Scan for the cell matching the given text and deliver its [X, Y] coordinate at center. 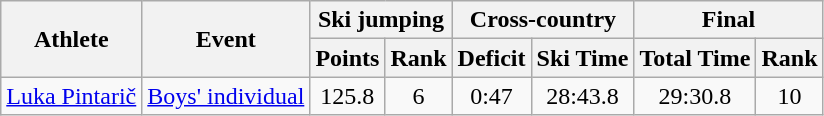
Luka Pintarič [72, 96]
Total Time [695, 58]
Ski Time [582, 58]
Cross-country [543, 20]
Ski jumping [381, 20]
Deficit [492, 58]
10 [790, 96]
29:30.8 [695, 96]
Boys' individual [226, 96]
Final [728, 20]
0:47 [492, 96]
6 [418, 96]
Event [226, 39]
28:43.8 [582, 96]
125.8 [348, 96]
Athlete [72, 39]
Points [348, 58]
